Extract the [x, y] coordinate from the center of the cell holding the provided text.  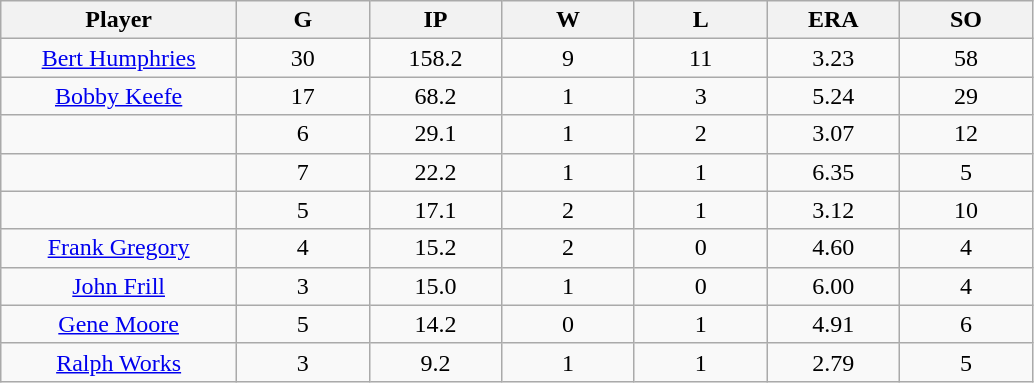
15.0 [436, 286]
11 [700, 58]
3.07 [834, 134]
9.2 [436, 362]
John Frill [119, 286]
158.2 [436, 58]
4.60 [834, 248]
7 [304, 172]
10 [966, 210]
IP [436, 20]
12 [966, 134]
5.24 [834, 96]
SO [966, 20]
30 [304, 58]
3.12 [834, 210]
Bert Humphries [119, 58]
6.00 [834, 286]
14.2 [436, 324]
68.2 [436, 96]
Bobby Keefe [119, 96]
3.23 [834, 58]
ERA [834, 20]
Frank Gregory [119, 248]
9 [568, 58]
Player [119, 20]
Gene Moore [119, 324]
15.2 [436, 248]
22.2 [436, 172]
L [700, 20]
6.35 [834, 172]
58 [966, 58]
29.1 [436, 134]
17.1 [436, 210]
4.91 [834, 324]
17 [304, 96]
G [304, 20]
29 [966, 96]
W [568, 20]
2.79 [834, 362]
Ralph Works [119, 362]
